Identify which cell holds the provided text, then report its (x, y) central coordinate. 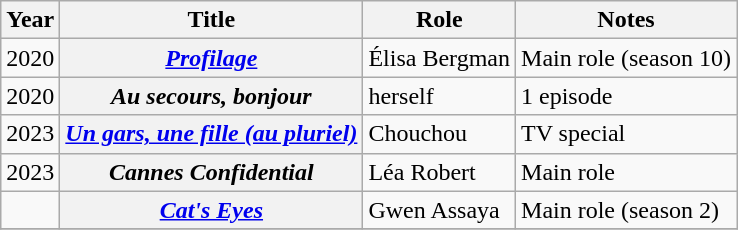
1 episode (626, 96)
Un gars, une fille (au pluriel) (212, 134)
Cat's Eyes (212, 210)
Main role (626, 172)
Cannes Confidential (212, 172)
Gwen Assaya (440, 210)
Role (440, 20)
Year (30, 20)
herself (440, 96)
Chouchou (440, 134)
Title (212, 20)
Profilage (212, 58)
Au secours, bonjour (212, 96)
Main role (season 10) (626, 58)
TV special (626, 134)
Élisa Bergman (440, 58)
Léa Robert (440, 172)
Main role (season 2) (626, 210)
Notes (626, 20)
